Output the (X, Y) coordinate of the center of the cell containing the given text.  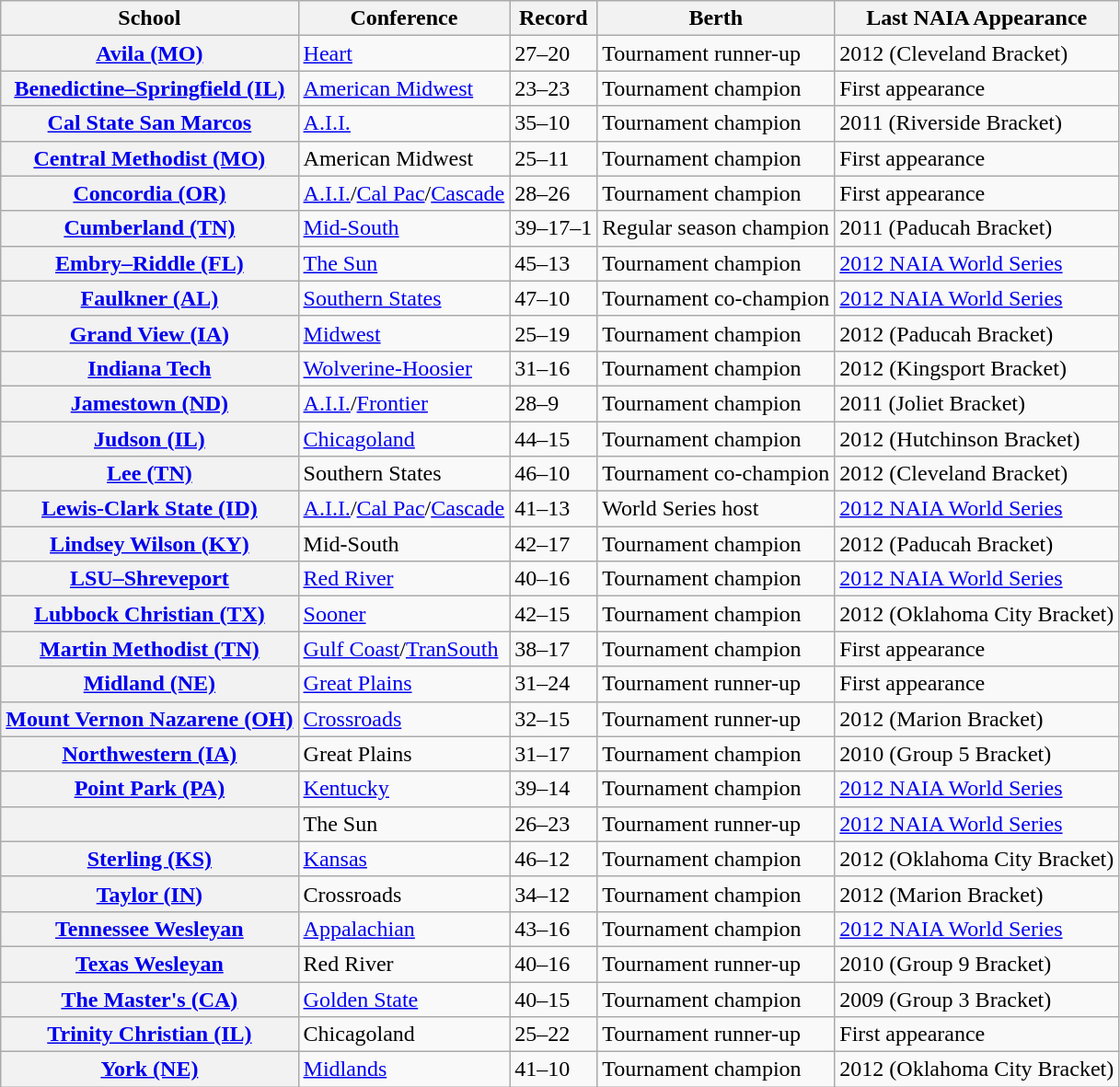
32–15 (554, 719)
Kansas (404, 859)
Berth (716, 18)
Mount Vernon Nazarene (OH) (149, 719)
2010 (Group 5 Bracket) (977, 754)
38–17 (554, 649)
Regular season champion (716, 228)
York (NE) (149, 1070)
25–19 (554, 333)
28–26 (554, 193)
A.I.I. (404, 123)
Gulf Coast/TranSouth (404, 649)
Lindsey Wilson (KY) (149, 544)
Faulkner (AL) (149, 298)
Sterling (KS) (149, 859)
2009 (Group 3 Bracket) (977, 999)
Midland (NE) (149, 684)
Last NAIA Appearance (977, 18)
Conference (404, 18)
46–12 (554, 859)
Lee (TN) (149, 474)
43–16 (554, 929)
25–22 (554, 1035)
Embry–Riddle (FL) (149, 263)
A.I.I./Frontier (404, 403)
28–9 (554, 403)
2011 (Paducah Bracket) (977, 228)
31–24 (554, 684)
Texas Wesleyan (149, 964)
41–13 (554, 509)
23–23 (554, 88)
46–10 (554, 474)
2011 (Riverside Bracket) (977, 123)
Concordia (OR) (149, 193)
Wolverine-Hoosier (404, 368)
Lewis-Clark State (ID) (149, 509)
Golden State (404, 999)
45–13 (554, 263)
World Series host (716, 509)
2010 (Group 9 Bracket) (977, 964)
2012 (Kingsport Bracket) (977, 368)
Judson (IL) (149, 439)
31–16 (554, 368)
Appalachian (404, 929)
Martin Methodist (TN) (149, 649)
School (149, 18)
Benedictine–Springfield (IL) (149, 88)
42–17 (554, 544)
41–10 (554, 1070)
Sooner (404, 614)
26–23 (554, 824)
Tennessee Wesleyan (149, 929)
39–14 (554, 789)
The Master's (CA) (149, 999)
34–12 (554, 894)
Heart (404, 53)
Central Methodist (MO) (149, 158)
40–15 (554, 999)
31–17 (554, 754)
47–10 (554, 298)
2011 (Joliet Bracket) (977, 403)
Point Park (PA) (149, 789)
Record (554, 18)
Trinity Christian (IL) (149, 1035)
35–10 (554, 123)
27–20 (554, 53)
LSU–Shreveport (149, 579)
Kentucky (404, 789)
Northwestern (IA) (149, 754)
2012 (Hutchinson Bracket) (977, 439)
42–15 (554, 614)
Midwest (404, 333)
44–15 (554, 439)
25–11 (554, 158)
Cal State San Marcos (149, 123)
39–17–1 (554, 228)
Jamestown (ND) (149, 403)
Avila (MO) (149, 53)
Taylor (IN) (149, 894)
Lubbock Christian (TX) (149, 614)
Indiana Tech (149, 368)
Cumberland (TN) (149, 228)
Midlands (404, 1070)
Grand View (IA) (149, 333)
